Capture the cell that displays the provided text and extract its (x, y) central coordinate. 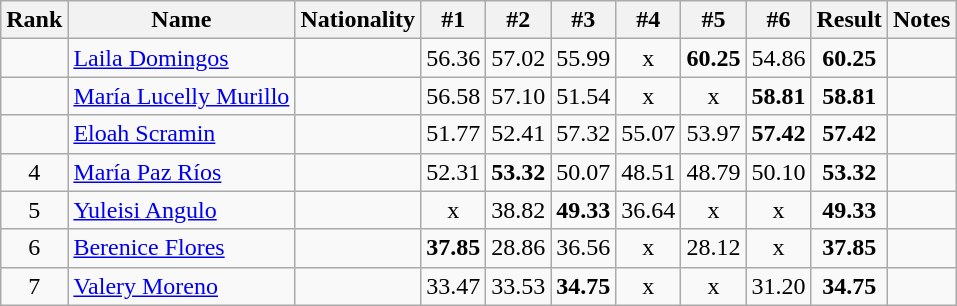
Result (849, 20)
Nationality (358, 20)
#2 (518, 20)
María Paz Ríos (182, 172)
52.31 (454, 172)
31.20 (778, 286)
56.36 (454, 58)
51.54 (584, 96)
48.79 (714, 172)
7 (34, 286)
33.47 (454, 286)
50.10 (778, 172)
57.32 (584, 134)
#5 (714, 20)
Eloah Scramin (182, 134)
Laila Domingos (182, 58)
28.12 (714, 248)
28.86 (518, 248)
Berenice Flores (182, 248)
33.53 (518, 286)
Valery Moreno (182, 286)
36.56 (584, 248)
María Lucelly Murillo (182, 96)
Name (182, 20)
48.51 (648, 172)
56.58 (454, 96)
36.64 (648, 210)
55.07 (648, 134)
57.02 (518, 58)
53.97 (714, 134)
55.99 (584, 58)
#6 (778, 20)
38.82 (518, 210)
50.07 (584, 172)
Rank (34, 20)
6 (34, 248)
54.86 (778, 58)
5 (34, 210)
#1 (454, 20)
#4 (648, 20)
57.10 (518, 96)
52.41 (518, 134)
51.77 (454, 134)
4 (34, 172)
Yuleisi Angulo (182, 210)
#3 (584, 20)
Notes (921, 20)
